Pinpoint the cell where the given text exists, returning its [x, y] midpoint coordinate. 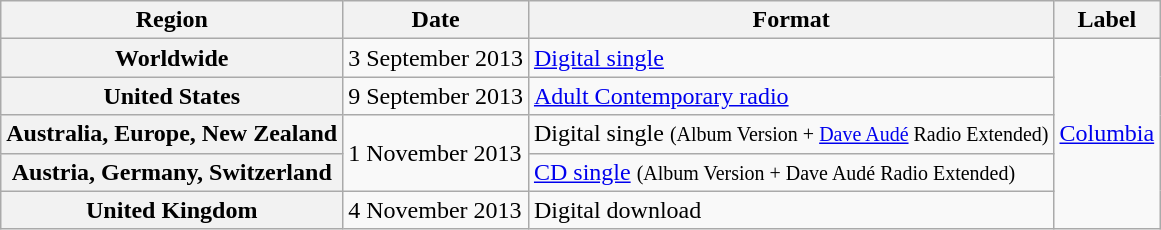
Digital download [791, 210]
Region [172, 20]
Digital single [791, 58]
1 November 2013 [436, 153]
9 September 2013 [436, 96]
Format [791, 20]
Adult Contemporary radio [791, 96]
3 September 2013 [436, 58]
United Kingdom [172, 210]
Digital single (Album Version + Dave Audé Radio Extended) [791, 134]
Columbia [1107, 134]
CD single (Album Version + Dave Audé Radio Extended) [791, 172]
United States [172, 96]
Australia, Europe, New Zealand [172, 134]
Worldwide [172, 58]
Austria, Germany, Switzerland [172, 172]
Date [436, 20]
4 November 2013 [436, 210]
Label [1107, 20]
